Pinpoint the cell where the given text exists, returning its [x, y] midpoint coordinate. 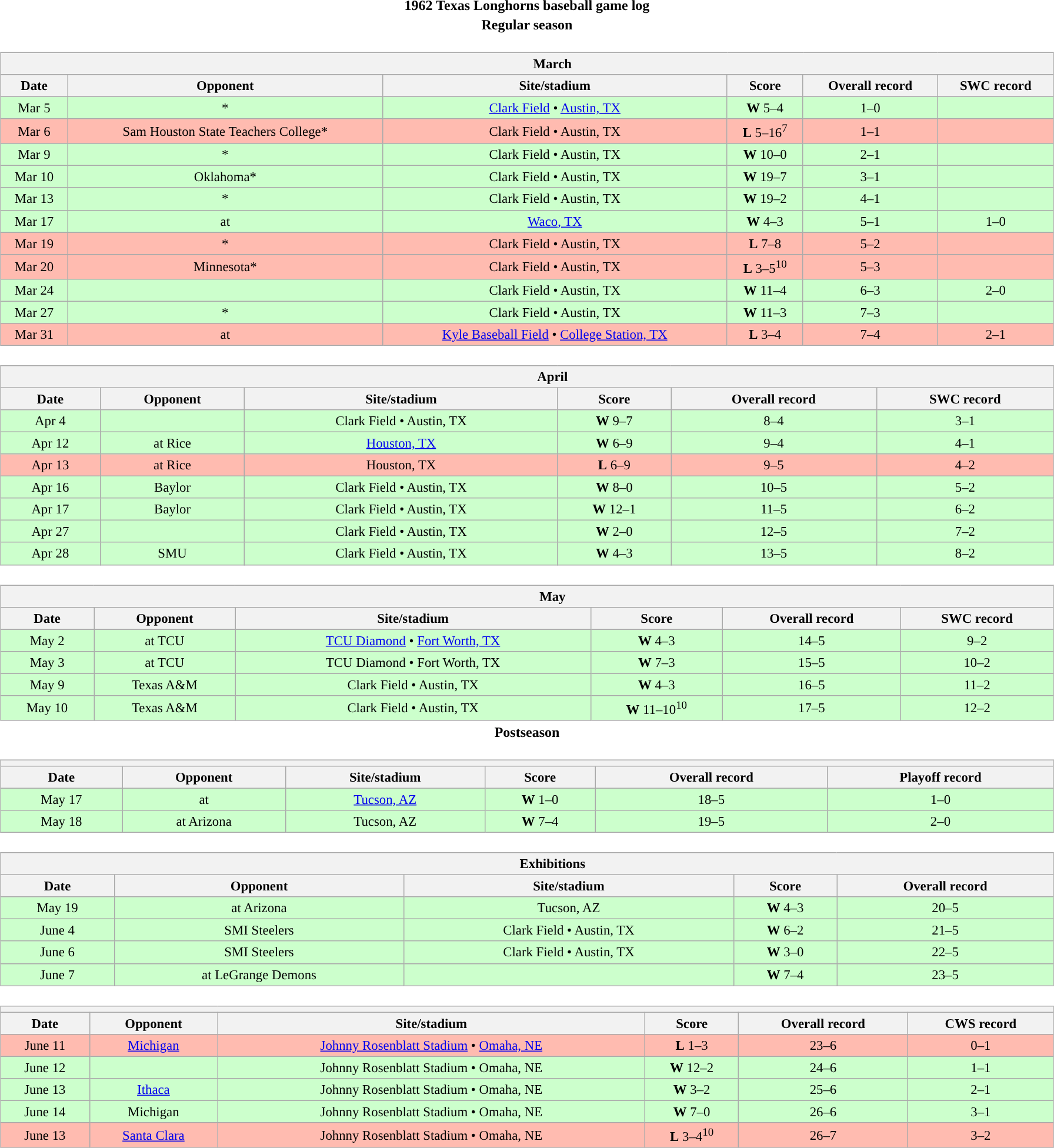
May 19 [58, 908]
June 4 [58, 930]
Apr 13 [51, 465]
W 6–9 [614, 443]
15–5 [812, 662]
W 19–7 [765, 177]
May 3 [47, 662]
June 11 [45, 1045]
Apr 16 [51, 488]
L 6–9 [614, 465]
Mar 24 [34, 290]
Mar 27 [34, 312]
W 1–0 [540, 799]
5–1 [870, 221]
23–5 [946, 975]
23–6 [823, 1045]
12–5 [774, 532]
W 3–0 [785, 952]
W 11–3 [765, 312]
Apr 4 [51, 421]
SMU [172, 553]
May 2 [47, 640]
Kyle Baseball Field • College Station, TX [555, 335]
CWS record [980, 1023]
Sam Houston State Teachers College* [225, 131]
April [527, 377]
5–3 [870, 266]
L 1–3 [692, 1045]
Oklahoma* [225, 177]
11–2 [977, 685]
7–4 [870, 335]
Mar 6 [34, 131]
9–2 [977, 640]
Apr 12 [51, 443]
Ithaca [154, 1089]
16–5 [812, 685]
21–5 [946, 930]
7–2 [965, 532]
W 12–1 [614, 509]
June 14 [45, 1112]
13–5 [774, 553]
W 10–0 [765, 155]
3–2 [980, 1135]
17–5 [812, 708]
Santa Clara [154, 1135]
10–5 [774, 488]
W 7–0 [692, 1112]
June 7 [58, 975]
W 5–4 [765, 108]
Apr 17 [51, 509]
9–4 [774, 443]
W 3–2 [692, 1089]
May 10 [47, 708]
Mar 9 [34, 155]
6–2 [965, 509]
11–5 [774, 509]
6–3 [870, 290]
9–5 [774, 465]
26–7 [823, 1135]
W 11–4 [765, 290]
May 18 [61, 822]
8–4 [774, 421]
12–2 [977, 708]
10–2 [977, 662]
Apr 28 [51, 553]
L 3–4 [765, 335]
Mar 10 [34, 177]
June 12 [45, 1067]
Playoff record [941, 777]
L 3–410 [692, 1135]
Mar 20 [34, 266]
7–3 [870, 312]
L 3–510 [765, 266]
26–6 [823, 1112]
Mar 5 [34, 108]
W 7–3 [656, 662]
8–2 [965, 553]
W 2–0 [614, 532]
W 19–2 [765, 199]
Waco, TX [555, 221]
4–2 [965, 465]
22–5 [946, 952]
Mar 31 [34, 335]
W 6–2 [785, 930]
May 9 [47, 685]
Apr 27 [51, 532]
14–5 [812, 640]
Mar 19 [34, 243]
Mar 13 [34, 199]
Mar 17 [34, 221]
at LeGrange Demons [259, 975]
20–5 [946, 908]
March [527, 64]
Minnesota* [225, 266]
L 5–167 [765, 131]
25–6 [823, 1089]
W 12–2 [692, 1067]
May [527, 596]
W 8–0 [614, 488]
0–1 [980, 1045]
24–6 [823, 1067]
W 11–1010 [656, 708]
Exhibitions [527, 864]
18–5 [711, 799]
19–5 [711, 822]
June 6 [58, 952]
L 7–8 [765, 243]
May 17 [61, 799]
W 9–7 [614, 421]
